Return the (x, y) coordinate for the center point of the cell that contains the specified text.  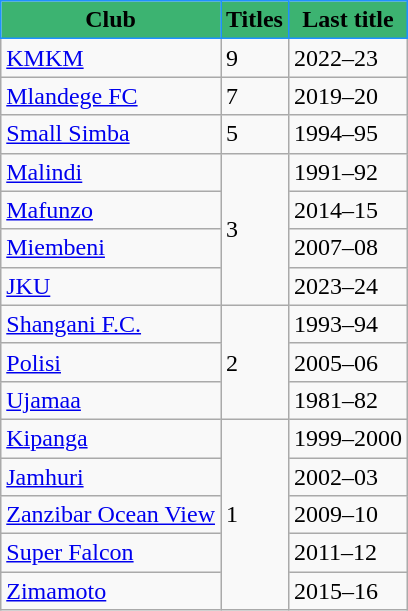
1981–82 (348, 400)
2011–12 (348, 553)
2019–20 (348, 96)
7 (254, 96)
Kipanga (111, 438)
2022–23 (348, 58)
Club (111, 20)
2015–16 (348, 591)
2005–06 (348, 362)
2023–24 (348, 286)
Malindi (111, 172)
Small Simba (111, 134)
Jamhuri (111, 477)
3 (254, 229)
1993–94 (348, 324)
2014–15 (348, 210)
Polisi (111, 362)
Miembeni (111, 248)
Super Falcon (111, 553)
Last title (348, 20)
1994–95 (348, 134)
9 (254, 58)
Ujamaa (111, 400)
Zimamoto (111, 591)
1991–92 (348, 172)
2002–03 (348, 477)
JKU (111, 286)
2 (254, 362)
1 (254, 514)
5 (254, 134)
2007–08 (348, 248)
Shangani F.C. (111, 324)
Titles (254, 20)
1999–2000 (348, 438)
2009–10 (348, 515)
Zanzibar Ocean View (111, 515)
Mlandege FC (111, 96)
Mafunzo (111, 210)
KMKM (111, 58)
